Return the [x, y] coordinate for the center point of the cell that contains the specified text.  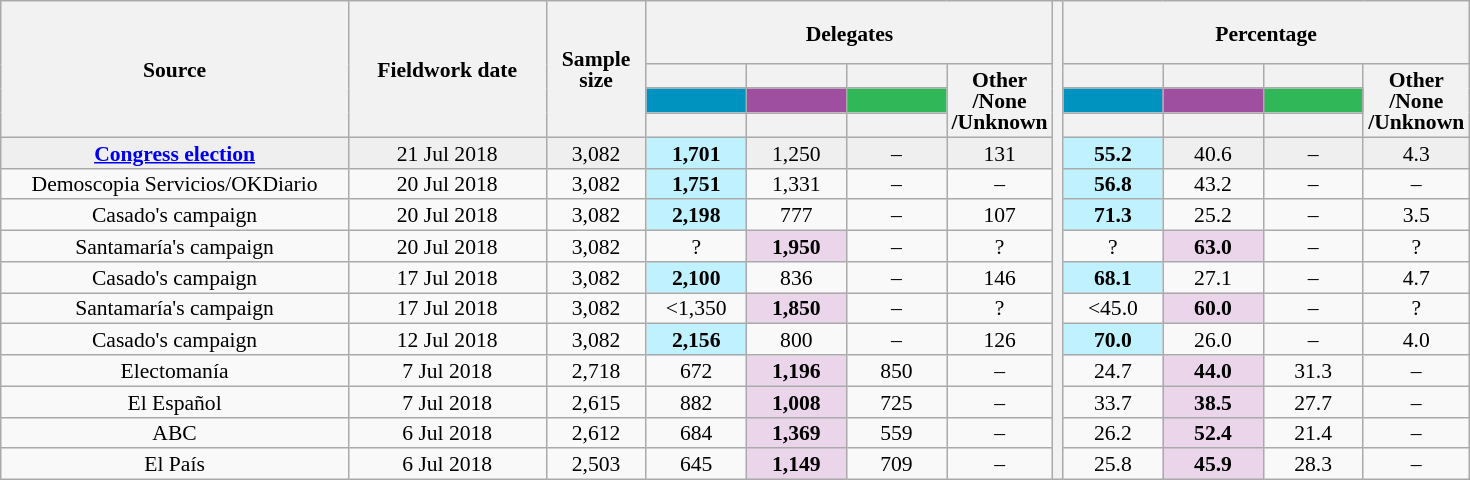
1,369 [796, 432]
43.2 [1213, 184]
68.1 [1113, 278]
800 [796, 340]
25.8 [1113, 464]
31.3 [1313, 370]
Source [175, 69]
12 Jul 2018 [447, 340]
1,008 [796, 402]
Delegates [850, 32]
684 [696, 432]
131 [999, 152]
559 [896, 432]
777 [796, 216]
40.6 [1213, 152]
63.0 [1213, 246]
1,331 [796, 184]
60.0 [1213, 308]
1,250 [796, 152]
38.5 [1213, 402]
645 [696, 464]
4.0 [1416, 340]
33.7 [1113, 402]
Electomanía [175, 370]
2,503 [596, 464]
1,196 [796, 370]
107 [999, 216]
55.2 [1113, 152]
2,100 [696, 278]
ABC [175, 432]
28.3 [1313, 464]
Demoscopia Servicios/OKDiario [175, 184]
882 [696, 402]
Sample size [596, 69]
4.3 [1416, 152]
725 [896, 402]
1,751 [696, 184]
26.0 [1213, 340]
2,156 [696, 340]
El Español [175, 402]
2,198 [696, 216]
52.4 [1213, 432]
146 [999, 278]
71.3 [1113, 216]
Fieldwork date [447, 69]
27.7 [1313, 402]
44.0 [1213, 370]
2,615 [596, 402]
21.4 [1313, 432]
Congress election [175, 152]
25.2 [1213, 216]
1,149 [796, 464]
850 [896, 370]
45.9 [1213, 464]
672 [696, 370]
56.8 [1113, 184]
El País [175, 464]
836 [796, 278]
2,612 [596, 432]
2,718 [596, 370]
26.2 [1113, 432]
4.7 [1416, 278]
70.0 [1113, 340]
126 [999, 340]
1,950 [796, 246]
1,701 [696, 152]
709 [896, 464]
21 Jul 2018 [447, 152]
1,850 [796, 308]
Percentage [1266, 32]
<45.0 [1113, 308]
24.7 [1113, 370]
3.5 [1416, 216]
<1,350 [696, 308]
27.1 [1213, 278]
